Capture the cell that displays the provided text and extract its [x, y] central coordinate. 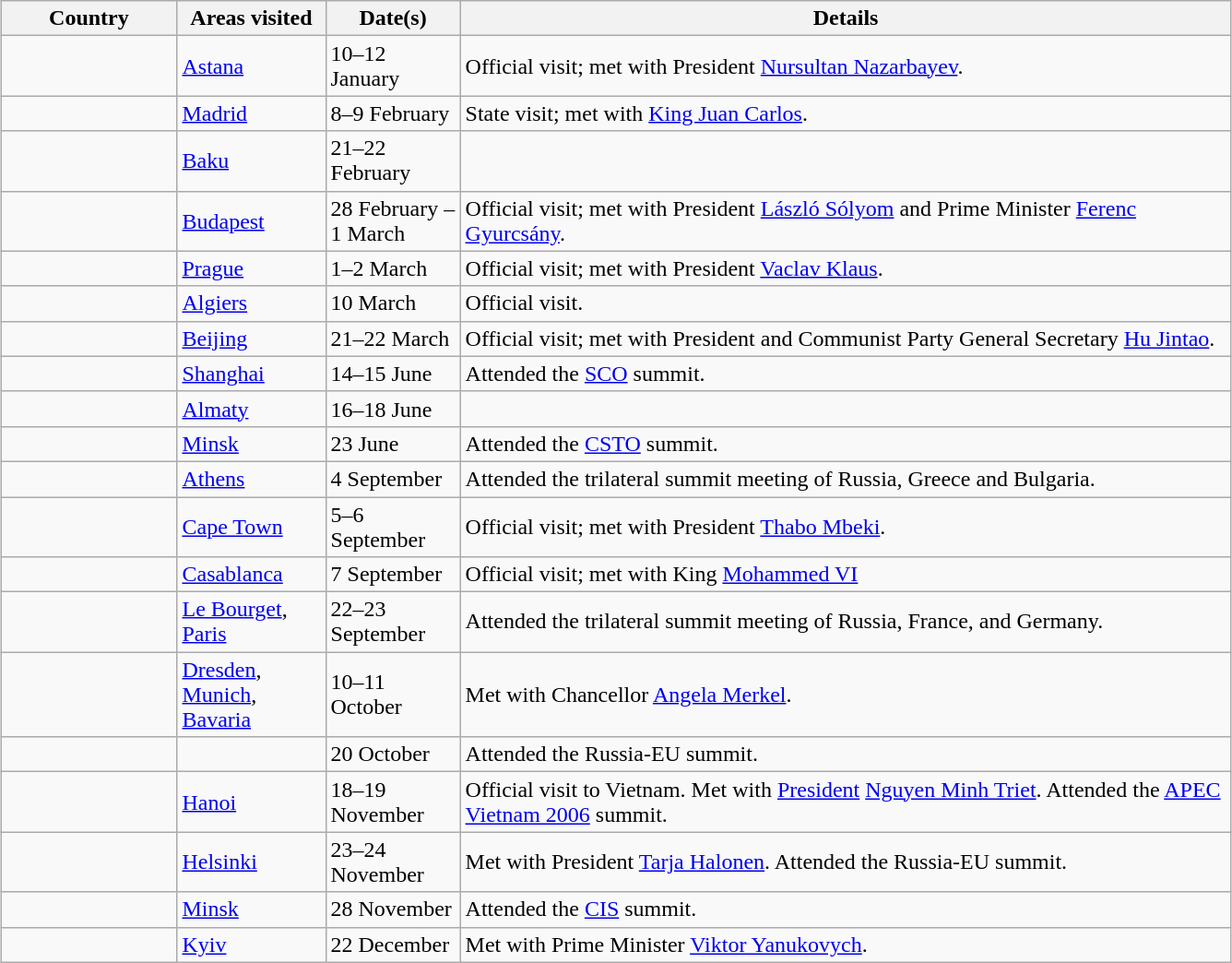
Casablanca [251, 575]
Attended the Russia-EU summit. [846, 755]
Dresden, Munich, Bavaria [251, 695]
State visit; met with King Juan Carlos. [846, 113]
23 June [393, 444]
Helsinki [251, 862]
Baku [251, 160]
8–9 February [393, 113]
5–6 September [393, 526]
22 December [393, 945]
Le Bourget, Paris [251, 622]
Met with Prime Minister Viktor Yanukovych. [846, 945]
10 March [393, 303]
Madrid [251, 113]
28 February – 1 March [393, 221]
21–22 February [393, 160]
4 September [393, 479]
Official visit; met with President Thabo Mbeki. [846, 526]
Official visit; met with President and Communist Party General Secretary Hu Jintao. [846, 339]
18–19 November [393, 802]
21–22 March [393, 339]
Hanoi [251, 802]
28 November [393, 909]
Shanghai [251, 374]
Met with Chancellor Angela Merkel. [846, 695]
Astana [251, 66]
Date(s) [393, 18]
10–12 January [393, 66]
Prague [251, 268]
Details [846, 18]
7 September [393, 575]
Country [89, 18]
10–11 October [393, 695]
Official visit to Vietnam. Met with President Nguyen Minh Triet. Attended the APEC Vietnam 2006 summit. [846, 802]
Budapest [251, 221]
14–15 June [393, 374]
22–23 September [393, 622]
Beijing [251, 339]
16–18 June [393, 409]
Areas visited [251, 18]
Met with President Tarja Halonen. Attended the Russia-EU summit. [846, 862]
Attended the CSTO summit. [846, 444]
Official visit. [846, 303]
23–24 November [393, 862]
Official visit; met with President Nursultan Nazarbayev. [846, 66]
1–2 March [393, 268]
Official visit; met with King Mohammed VI [846, 575]
Cape Town [251, 526]
Attended the SCO summit. [846, 374]
Kyiv [251, 945]
Athens [251, 479]
Official visit; met with President Vaclav Klaus. [846, 268]
Attended the trilateral summit meeting of Russia, France, and Germany. [846, 622]
Algiers [251, 303]
Official visit; met with President László Sólyom and Prime Minister Ferenc Gyurcsány. [846, 221]
Attended the trilateral summit meeting of Russia, Greece and Bulgaria. [846, 479]
Attended the CIS summit. [846, 909]
Almaty [251, 409]
20 October [393, 755]
